Detect which cell encompasses the target text, then output its [X, Y] center coordinate. 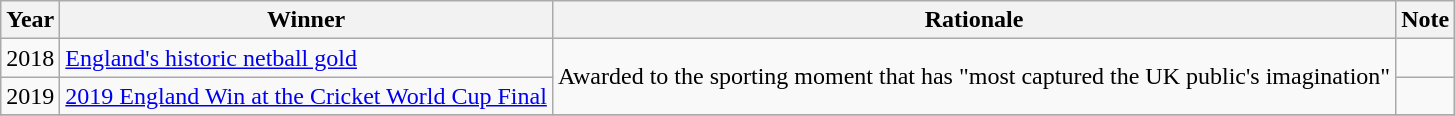
2018 [30, 58]
Winner [306, 20]
2019 [30, 96]
England's historic netball gold [306, 58]
Rationale [974, 20]
Awarded to the sporting moment that has "most captured the UK public's imagination" [974, 77]
Note [1426, 20]
Year [30, 20]
2019 England Win at the Cricket World Cup Final [306, 96]
